Provide the (X, Y) coordinate of the cell's center where the given text is located.  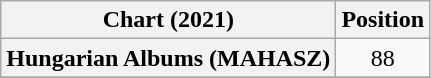
Hungarian Albums (MAHASZ) (168, 58)
88 (383, 58)
Chart (2021) (168, 20)
Position (383, 20)
